Return the [x, y] coordinate for the center point of the cell that contains the specified text.  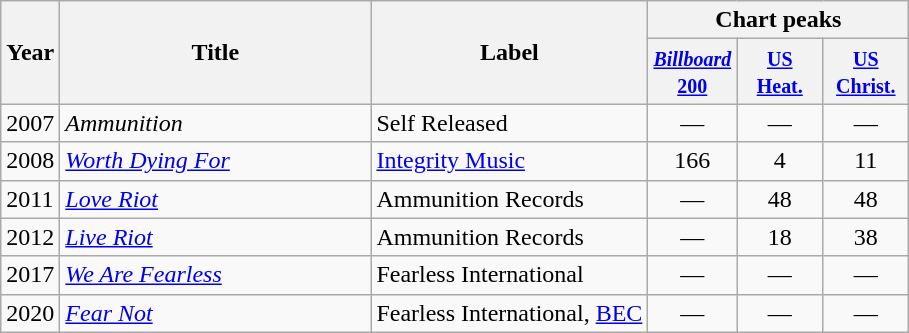
2008 [30, 161]
US Heat. [780, 72]
38 [866, 237]
Live Riot [216, 237]
Title [216, 52]
Label [510, 52]
2012 [30, 237]
Self Released [510, 123]
2017 [30, 275]
US Christ. [866, 72]
2020 [30, 313]
2007 [30, 123]
18 [780, 237]
4 [780, 161]
Fearless International [510, 275]
Worth Dying For [216, 161]
166 [692, 161]
Fearless International, BEC [510, 313]
Chart peaks [778, 20]
Fear Not [216, 313]
Integrity Music [510, 161]
We Are Fearless [216, 275]
Billboard 200 [692, 72]
Love Riot [216, 199]
Ammunition [216, 123]
11 [866, 161]
Year [30, 52]
2011 [30, 199]
